From the cell containing the given text, extract its center point as (X, Y) coordinate. 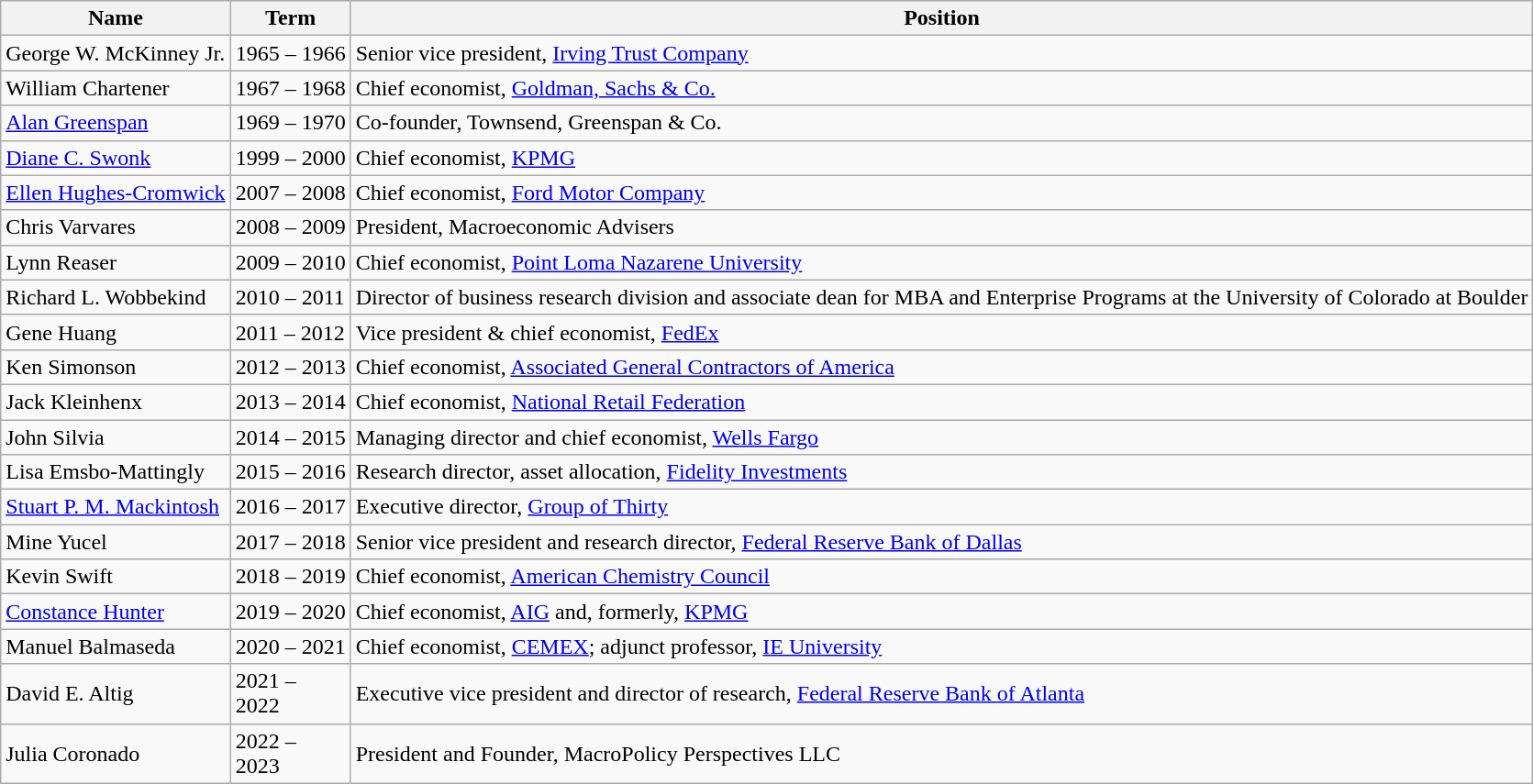
Manuel Balmaseda (116, 646)
2020 – 2021 (290, 646)
2009 – 2010 (290, 262)
Lisa Emsbo-Mattingly (116, 472)
George W. McKinney Jr. (116, 53)
Chief economist, Goldman, Sachs & Co. (941, 88)
2017 – 2018 (290, 542)
Ken Simonson (116, 367)
Chief economist, Associated General Contractors of America (941, 367)
Name (116, 18)
Executive director, Group of Thirty (941, 507)
Chief economist, American Chemistry Council (941, 577)
2013 – 2014 (290, 402)
2010 – 2011 (290, 297)
Alan Greenspan (116, 123)
2021 –2022 (290, 693)
2011 – 2012 (290, 332)
1965 – 1966 (290, 53)
Research director, asset allocation, Fidelity Investments (941, 472)
Managing director and chief economist, Wells Fargo (941, 437)
Kevin Swift (116, 577)
Position (941, 18)
President, Macroeconomic Advisers (941, 227)
2015 – 2016 (290, 472)
2007 – 2008 (290, 193)
Senior vice president and research director, Federal Reserve Bank of Dallas (941, 542)
Richard L. Wobbekind (116, 297)
John Silvia (116, 437)
Diane C. Swonk (116, 158)
Co-founder, Townsend, Greenspan & Co. (941, 123)
1967 – 1968 (290, 88)
1969 – 1970 (290, 123)
2014 – 2015 (290, 437)
2008 – 2009 (290, 227)
Chris Varvares (116, 227)
2018 – 2019 (290, 577)
President and Founder, MacroPolicy Perspectives LLC (941, 754)
Gene Huang (116, 332)
2022 –2023 (290, 754)
Senior vice president, Irving Trust Company (941, 53)
Chief economist, CEMEX; adjunct professor, IE University (941, 646)
1999 – 2000 (290, 158)
Chief economist, National Retail Federation (941, 402)
Lynn Reaser (116, 262)
Chief economist, Point Loma Nazarene University (941, 262)
Mine Yucel (116, 542)
Director of business research division and associate dean for MBA and Enterprise Programs at the University of Colorado at Boulder (941, 297)
Julia Coronado (116, 754)
Constance Hunter (116, 612)
Ellen Hughes-Cromwick (116, 193)
Stuart P. M. Mackintosh (116, 507)
Jack Kleinhenx (116, 402)
Chief economist, Ford Motor Company (941, 193)
Chief economist, KPMG (941, 158)
2019 – 2020 (290, 612)
David E. Altig (116, 693)
2012 – 2013 (290, 367)
Chief economist, AIG and, formerly, KPMG (941, 612)
2016 – 2017 (290, 507)
Term (290, 18)
William Chartener (116, 88)
Executive vice president and director of research, Federal Reserve Bank of Atlanta (941, 693)
Vice president & chief economist, FedEx (941, 332)
